Pinpoint the cell where the given text exists, returning its (X, Y) midpoint coordinate. 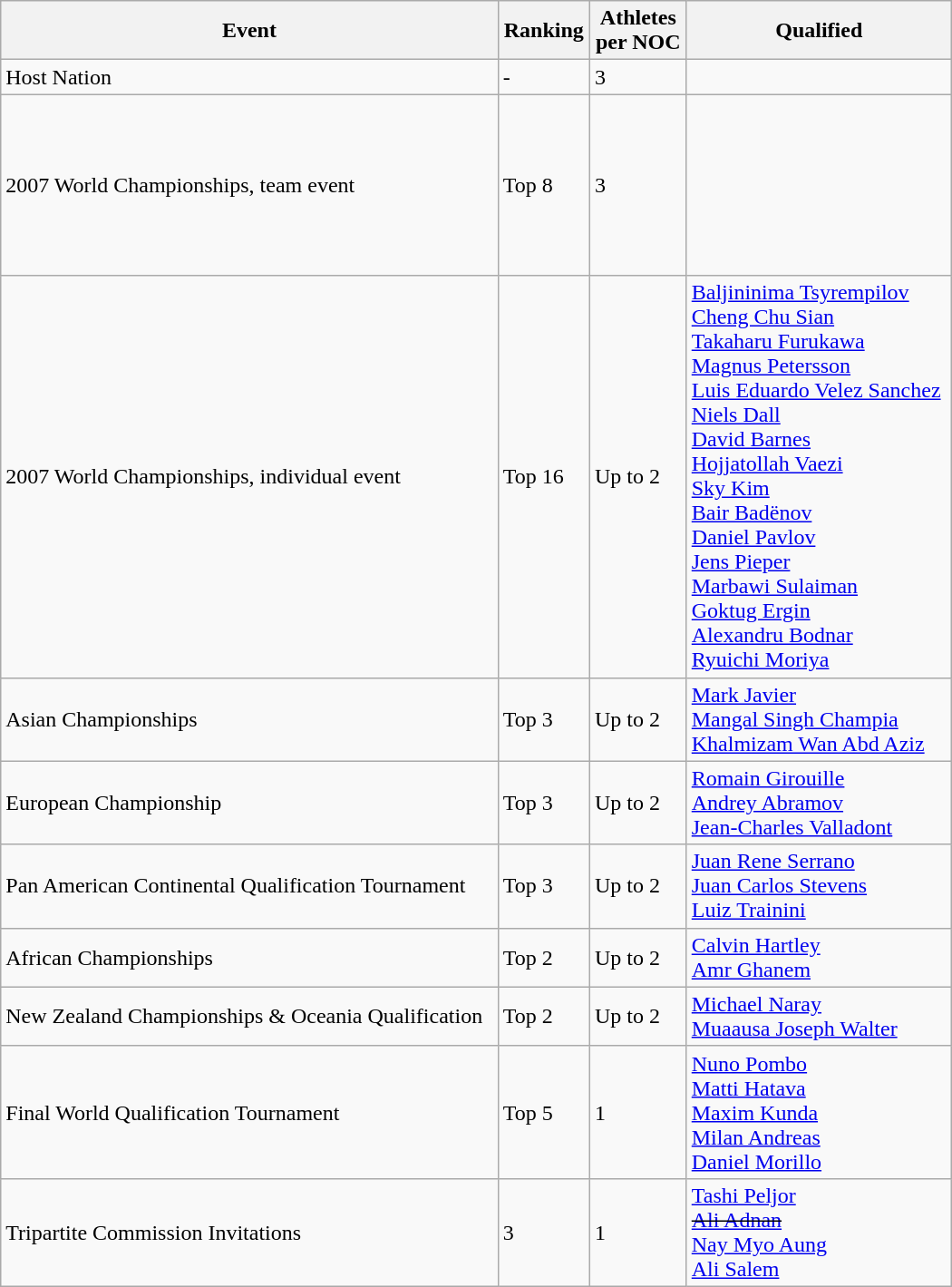
Nuno Pombo Matti Hatava Maxim Kunda Milan Andreas Daniel Morillo (819, 1112)
Final World Qualification Tournament (249, 1112)
Mark Javier Mangal Singh Champia Khalmizam Wan Abd Aziz (819, 719)
Asian Championships (249, 719)
Qualified (819, 31)
African Championships (249, 958)
Athletes per NOC (638, 31)
- (544, 77)
Michael Naray Muaausa Joseph Walter (819, 1016)
Top 16 (544, 477)
New Zealand Championships & Oceania Qualification (249, 1016)
Juan Rene Serrano Juan Carlos Stevens Luiz Trainini (819, 886)
Romain Girouille Andrey Abramov Jean-Charles Valladont (819, 803)
Calvin Hartley Amr Ghanem (819, 958)
2007 World Championships, individual event (249, 477)
Tripartite Commission Invitations (249, 1232)
Top 5 (544, 1112)
Host Nation (249, 77)
Event (249, 31)
European Championship (249, 803)
Pan American Continental Qualification Tournament (249, 886)
Ranking (544, 31)
Tashi Peljor Ali Adnan Nay Myo Aung Ali Salem (819, 1232)
2007 World Championships, team event (249, 185)
Top 8 (544, 185)
